Detect which cell encompasses the target text, then output its [x, y] center coordinate. 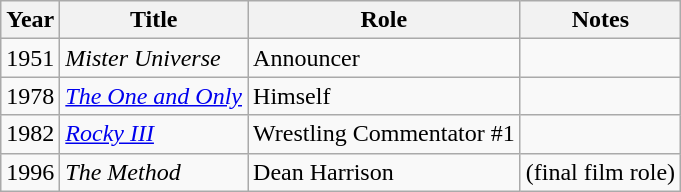
Notes [600, 20]
(final film role) [600, 172]
The One and Only [154, 96]
1978 [30, 96]
1996 [30, 172]
Mister Universe [154, 58]
Year [30, 20]
Rocky III [154, 134]
Title [154, 20]
The Method [154, 172]
1982 [30, 134]
Role [384, 20]
Dean Harrison [384, 172]
1951 [30, 58]
Himself [384, 96]
Announcer [384, 58]
Wrestling Commentator #1 [384, 134]
